Return (x, y) of the center of cell containing provided text 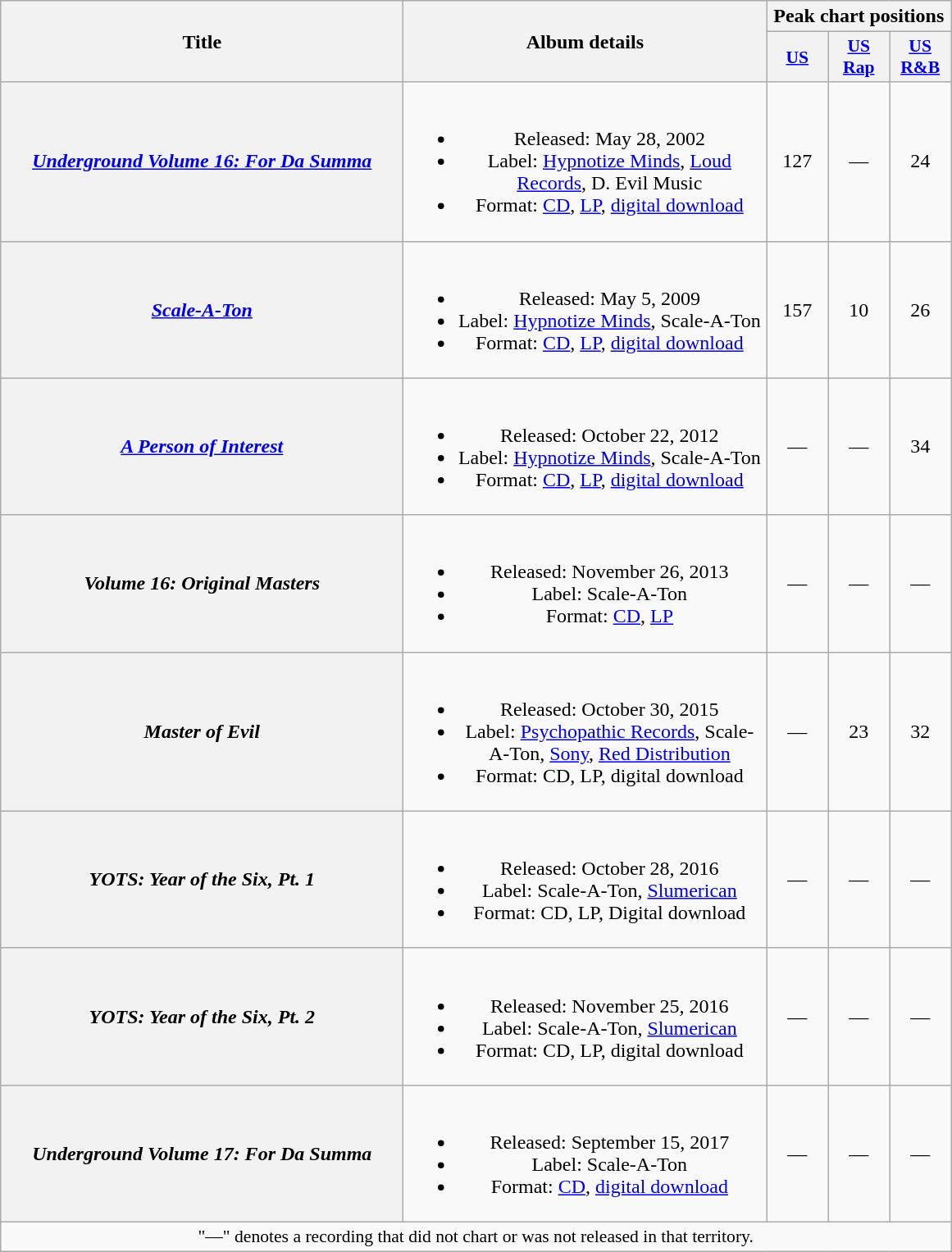
Released: October 22, 2012Label: Hypnotize Minds, Scale-A-TonFormat: CD, LP, digital download (585, 446)
Released: October 30, 2015Label: Psychopathic Records, Scale-A-Ton, Sony, Red DistributionFormat: CD, LP, digital download (585, 731)
Released: November 26, 2013Label: Scale-A-TonFormat: CD, LP (585, 584)
34 (920, 446)
Album details (585, 41)
"—" denotes a recording that did not chart or was not released in that territory. (476, 1236)
127 (797, 162)
US (797, 57)
Scale-A-Ton (202, 310)
Underground Volume 16: For Da Summa (202, 162)
32 (920, 731)
10 (859, 310)
Released: May 28, 2002Label: Hypnotize Minds, Loud Records, D. Evil MusicFormat: CD, LP, digital download (585, 162)
Released: November 25, 2016Label: Scale-A-Ton, SlumericanFormat: CD, LP, digital download (585, 1017)
Underground Volume 17: For Da Summa (202, 1153)
Released: September 15, 2017Label: Scale-A-TonFormat: CD, digital download (585, 1153)
157 (797, 310)
YOTS: Year of the Six, Pt. 2 (202, 1017)
Released: October 28, 2016Label: Scale-A-Ton, SlumericanFormat: CD, LP, Digital download (585, 879)
Released: May 5, 2009Label: Hypnotize Minds, Scale-A-TonFormat: CD, LP, digital download (585, 310)
24 (920, 162)
23 (859, 731)
YOTS: Year of the Six, Pt. 1 (202, 879)
Master of Evil (202, 731)
USRap (859, 57)
Peak chart positions (859, 16)
26 (920, 310)
A Person of Interest (202, 446)
Title (202, 41)
USR&B (920, 57)
Volume 16: Original Masters (202, 584)
